Capture the cell that displays the provided text and extract its (X, Y) central coordinate. 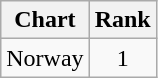
Rank (122, 20)
Chart (45, 20)
Norway (45, 58)
1 (122, 58)
